Extract the [x, y] coordinate from the center of the cell holding the provided text.  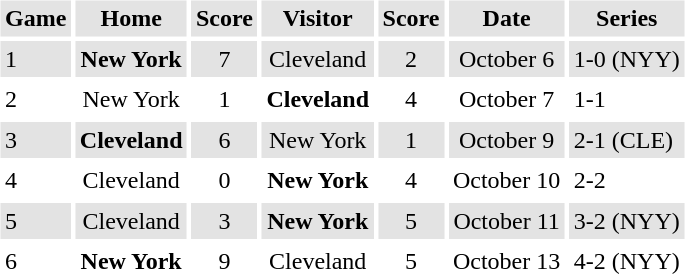
2-1 (CLE) [626, 140]
October 10 [506, 180]
1-0 (NYY) [626, 59]
2-2 [626, 180]
October 7 [506, 100]
Date [506, 18]
6 [224, 140]
Series [626, 18]
Home [131, 18]
0 [224, 180]
3-2 (NYY) [626, 221]
Game [35, 18]
7 [224, 59]
1-1 [626, 100]
October 6 [506, 59]
October 9 [506, 140]
Visitor [318, 18]
October 11 [506, 221]
